Pinpoint the cell where the given text exists, returning its [x, y] midpoint coordinate. 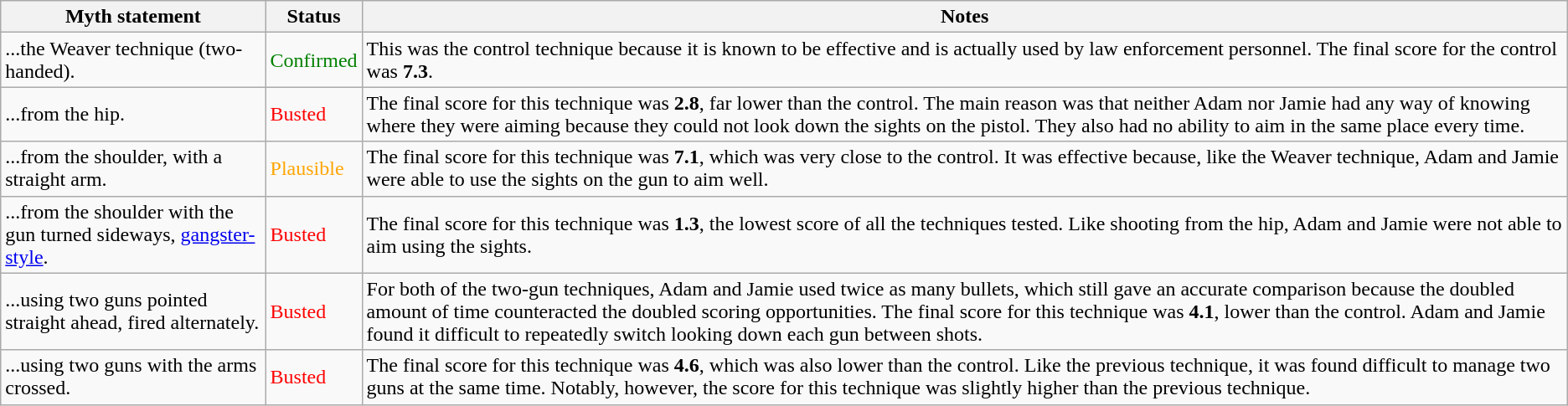
...from the shoulder with the gun turned sideways, gangster-style. [133, 234]
...from the hip. [133, 114]
...the Weaver technique (two-handed). [133, 60]
...using two guns with the arms crossed. [133, 377]
...from the shoulder, with a straight arm. [133, 169]
Myth statement [133, 17]
...using two guns pointed straight ahead, fired alternately. [133, 311]
Plausible [313, 169]
Status [313, 17]
Confirmed [313, 60]
Notes [965, 17]
